Find where the given text appears and provide that cell's center as [x, y] coordinate. 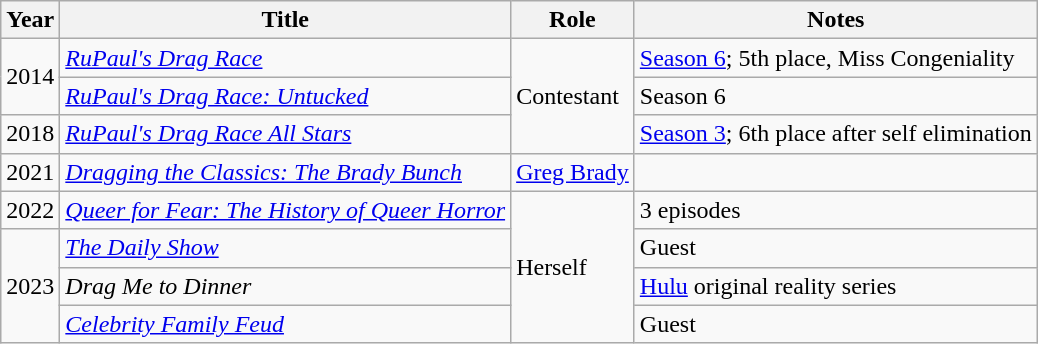
Season 6; 5th place, Miss Congeniality [836, 58]
2021 [30, 172]
RuPaul's Drag Race [286, 58]
Drag Me to Dinner [286, 286]
Queer for Fear: The History of Queer Horror [286, 210]
2022 [30, 210]
2023 [30, 286]
Herself [573, 267]
Year [30, 20]
RuPaul's Drag Race: Untucked [286, 96]
Greg Brady [573, 172]
2014 [30, 77]
2018 [30, 134]
3 episodes [836, 210]
Season 3; 6th place after self elimination [836, 134]
Contestant [573, 96]
Dragging the Classics: The Brady Bunch [286, 172]
RuPaul's Drag Race All Stars [286, 134]
Role [573, 20]
The Daily Show [286, 248]
Title [286, 20]
Hulu original reality series [836, 286]
Season 6 [836, 96]
Notes [836, 20]
Celebrity Family Feud [286, 324]
